From the cell containing the given text, extract its center point as [x, y] coordinate. 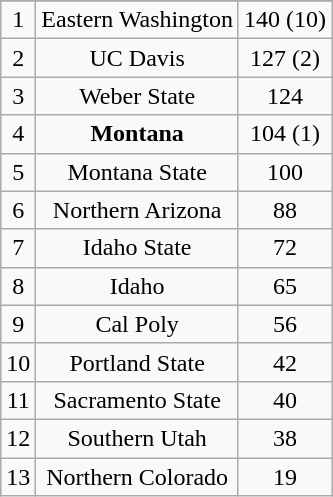
65 [284, 286]
7 [18, 248]
8 [18, 286]
6 [18, 210]
9 [18, 324]
Northern Colorado [138, 477]
2 [18, 58]
100 [284, 172]
127 (2) [284, 58]
UC Davis [138, 58]
88 [284, 210]
5 [18, 172]
124 [284, 96]
72 [284, 248]
12 [18, 438]
1 [18, 20]
140 (10) [284, 20]
104 (1) [284, 134]
Portland State [138, 362]
38 [284, 438]
Weber State [138, 96]
56 [284, 324]
Montana State [138, 172]
13 [18, 477]
Idaho State [138, 248]
Idaho [138, 286]
19 [284, 477]
11 [18, 400]
Montana [138, 134]
40 [284, 400]
Northern Arizona [138, 210]
3 [18, 96]
4 [18, 134]
Cal Poly [138, 324]
Southern Utah [138, 438]
Eastern Washington [138, 20]
Sacramento State [138, 400]
42 [284, 362]
10 [18, 362]
